For the text-containing cell, return its midpoint in (x, y) coordinate format. 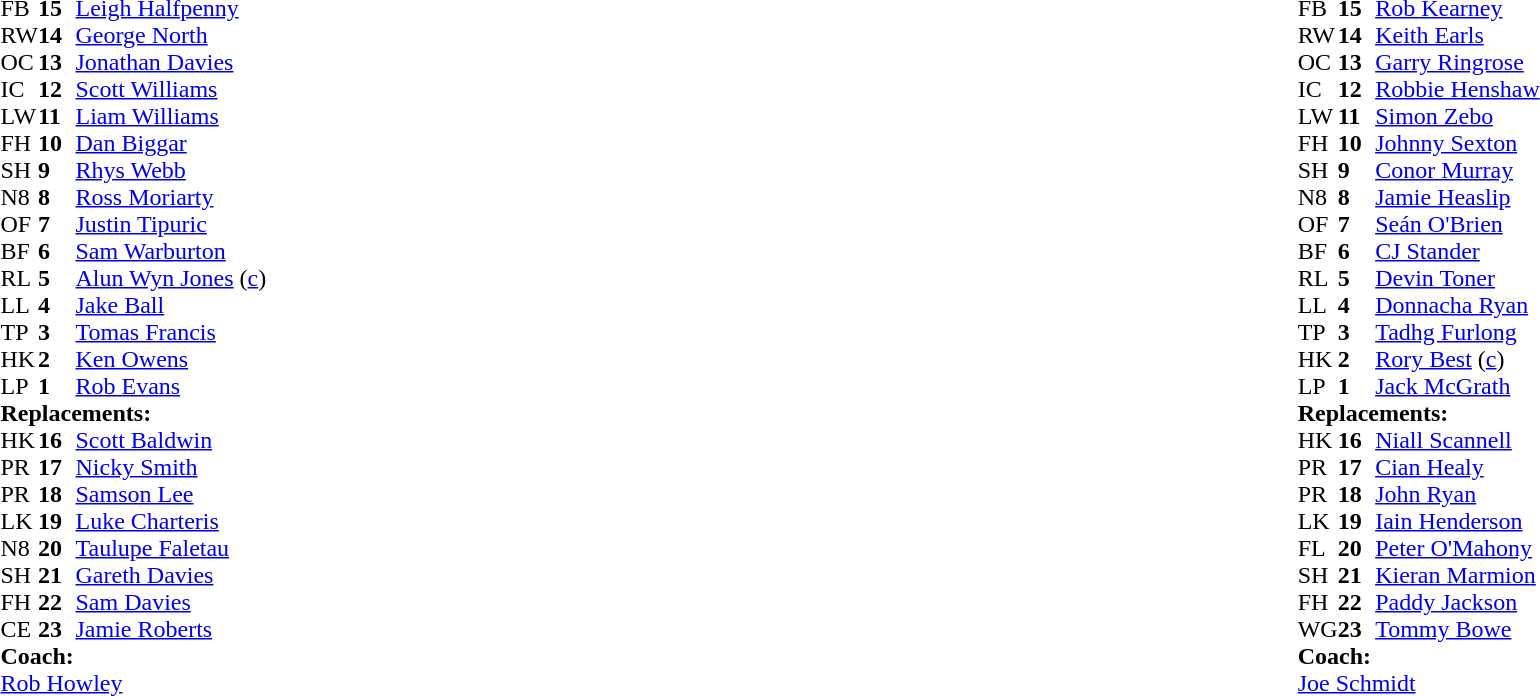
Peter O'Mahony (1458, 548)
Jake Ball (172, 306)
Alun Wyn Jones (c) (172, 278)
Garry Ringrose (1458, 62)
Nicky Smith (172, 468)
Tommy Bowe (1458, 630)
Sam Warburton (172, 252)
Seán O'Brien (1458, 224)
Rob Evans (172, 386)
Taulupe Faletau (172, 548)
CE (19, 630)
Luke Charteris (172, 522)
Niall Scannell (1458, 440)
Samson Lee (172, 494)
Keith Earls (1458, 36)
Jonathan Davies (172, 62)
Simon Zebo (1458, 116)
Dan Biggar (172, 144)
Kieran Marmion (1458, 576)
Jack McGrath (1458, 386)
Ross Moriarty (172, 198)
Paddy Jackson (1458, 602)
Liam Williams (172, 116)
Scott Williams (172, 90)
Gareth Davies (172, 576)
Sam Davies (172, 602)
Ken Owens (172, 360)
Justin Tipuric (172, 224)
Donnacha Ryan (1458, 306)
Rhys Webb (172, 170)
CJ Stander (1458, 252)
FL (1318, 548)
Rory Best (c) (1458, 360)
Jamie Roberts (172, 630)
Cian Healy (1458, 468)
Jamie Heaslip (1458, 198)
Devin Toner (1458, 278)
Iain Henderson (1458, 522)
Conor Murray (1458, 170)
Tadhg Furlong (1458, 332)
Tomas Francis (172, 332)
John Ryan (1458, 494)
Johnny Sexton (1458, 144)
Robbie Henshaw (1458, 90)
Scott Baldwin (172, 440)
WG (1318, 630)
George North (172, 36)
